Detect which cell encompasses the target text, then output its (x, y) center coordinate. 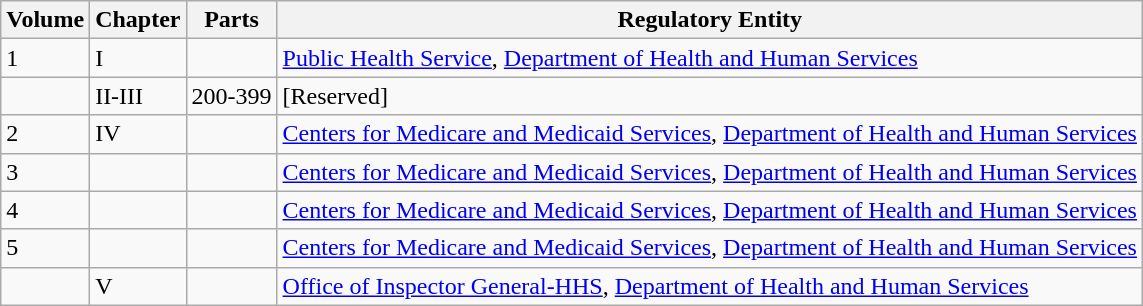
IV (138, 134)
Volume (46, 20)
[Reserved] (710, 96)
Regulatory Entity (710, 20)
5 (46, 248)
Parts (232, 20)
2 (46, 134)
Office of Inspector General-HHS, Department of Health and Human Services (710, 286)
200-399 (232, 96)
V (138, 286)
1 (46, 58)
II-III (138, 96)
Public Health Service, Department of Health and Human Services (710, 58)
3 (46, 172)
4 (46, 210)
I (138, 58)
Chapter (138, 20)
